For the text-containing cell, return its midpoint in [X, Y] coordinate format. 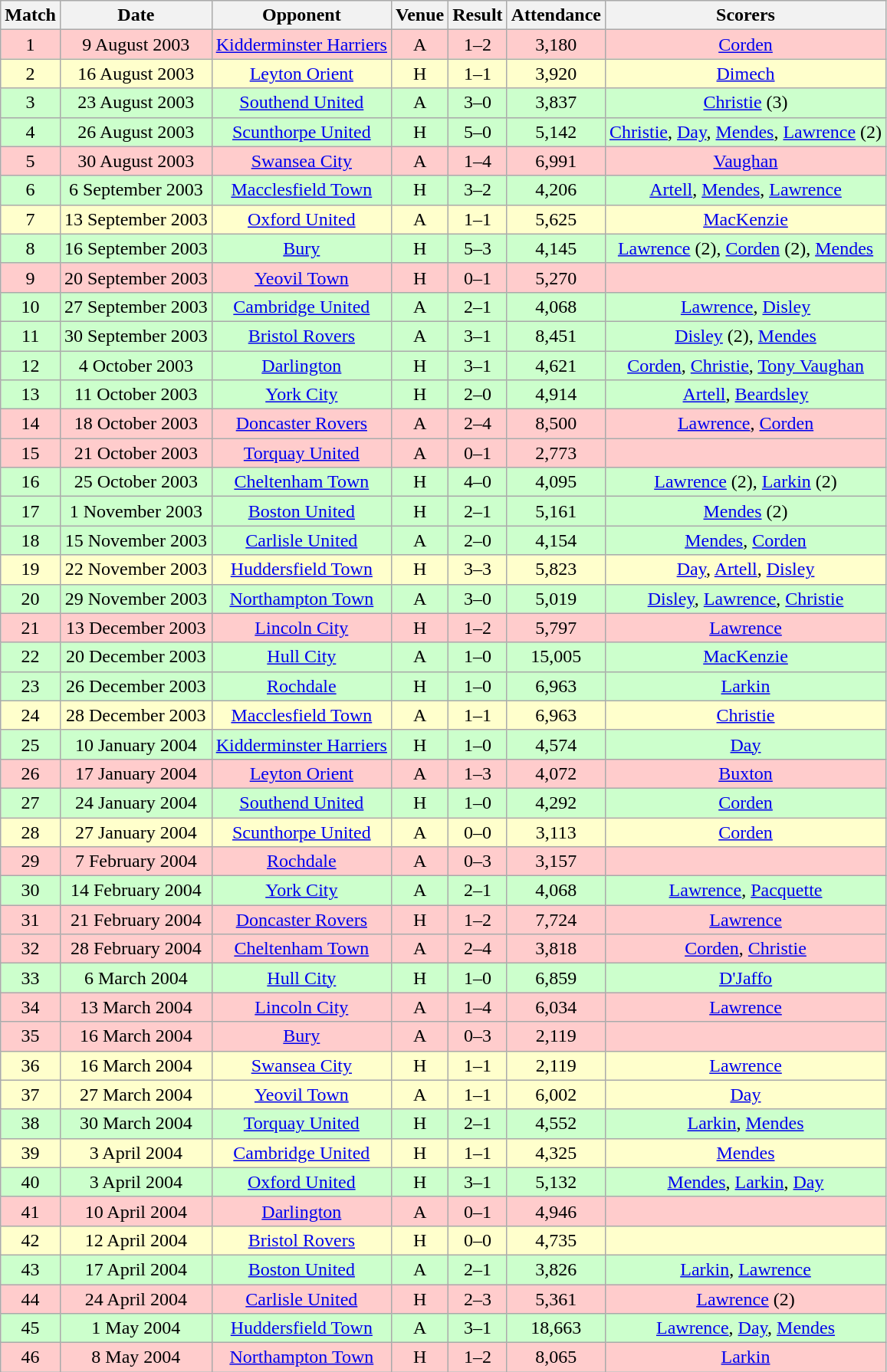
46 [31, 1357]
3,837 [556, 103]
20 December 2003 [136, 657]
7,724 [556, 920]
10 January 2004 [136, 744]
4,292 [556, 803]
42 [31, 1240]
45 [31, 1328]
28 [31, 832]
21 October 2003 [136, 453]
3,157 [556, 862]
15 [31, 453]
33 [31, 978]
Corden, Christie, Tony Vaughan [745, 366]
4,206 [556, 190]
17 January 2004 [136, 773]
5,797 [556, 628]
24 [31, 715]
16 August 2003 [136, 74]
15 November 2003 [136, 540]
5–3 [478, 248]
Lawrence (2), Corden (2), Mendes [745, 248]
41 [31, 1211]
3–3 [478, 569]
3 [31, 103]
Disley, Lawrence, Christie [745, 599]
4,621 [556, 366]
13 [31, 395]
4 October 2003 [136, 366]
5,625 [556, 219]
Christie, Day, Mendes, Lawrence (2) [745, 132]
Dimech [745, 74]
21 [31, 628]
14 [31, 424]
30 August 2003 [136, 161]
18,663 [556, 1328]
Venue [419, 15]
44 [31, 1299]
Lawrence (2), Larkin (2) [745, 482]
3,826 [556, 1269]
22 [31, 657]
4,574 [556, 744]
23 [31, 686]
1 November 2003 [136, 511]
Scorers [745, 15]
28 February 2004 [136, 949]
5–0 [478, 132]
23 August 2003 [136, 103]
18 October 2003 [136, 424]
34 [31, 1007]
Attendance [556, 15]
16 September 2003 [136, 248]
25 [31, 744]
Artell, Mendes, Lawrence [745, 190]
29 November 2003 [136, 599]
31 [31, 920]
30 [31, 891]
Larkin, Mendes [745, 1124]
Artell, Beardsley [745, 395]
Lawrence (2) [745, 1299]
4–0 [478, 482]
22 November 2003 [136, 569]
6,991 [556, 161]
27 September 2003 [136, 307]
5,361 [556, 1299]
35 [31, 1036]
8,451 [556, 336]
7 February 2004 [136, 862]
24 April 2004 [136, 1299]
6,002 [556, 1095]
Result [478, 15]
8,065 [556, 1357]
5,142 [556, 132]
9 August 2003 [136, 44]
27 January 2004 [136, 832]
Vaughan [745, 161]
13 December 2003 [136, 628]
4,552 [556, 1124]
13 March 2004 [136, 1007]
11 [31, 336]
6 March 2004 [136, 978]
29 [31, 862]
12 April 2004 [136, 1240]
4,072 [556, 773]
15,005 [556, 657]
8 [31, 248]
10 [31, 307]
7 [31, 219]
Day, Artell, Disley [745, 569]
Lawrence, Day, Mendes [745, 1328]
2–3 [478, 1299]
Disley (2), Mendes [745, 336]
3,818 [556, 949]
Match [31, 15]
Date [136, 15]
4,095 [556, 482]
18 [31, 540]
17 April 2004 [136, 1269]
24 January 2004 [136, 803]
16 [31, 482]
5,161 [556, 511]
Mendes, Corden [745, 540]
8,500 [556, 424]
8 May 2004 [136, 1357]
21 February 2004 [136, 920]
6 September 2003 [136, 190]
3–2 [478, 190]
4,946 [556, 1211]
Christie [745, 715]
20 [31, 599]
2,773 [556, 453]
6,034 [556, 1007]
19 [31, 569]
Mendes [745, 1153]
32 [31, 949]
3,920 [556, 74]
Lawrence, Pacquette [745, 891]
30 September 2003 [136, 336]
27 March 2004 [136, 1095]
38 [31, 1124]
Lawrence, Corden [745, 424]
Christie (3) [745, 103]
36 [31, 1065]
26 [31, 773]
4,325 [556, 1153]
11 October 2003 [136, 395]
2 [31, 74]
5,019 [556, 599]
5,132 [556, 1182]
20 September 2003 [136, 277]
17 [31, 511]
1–3 [478, 773]
27 [31, 803]
6,859 [556, 978]
26 December 2003 [136, 686]
1 [31, 44]
26 August 2003 [136, 132]
4 [31, 132]
28 December 2003 [136, 715]
Buxton [745, 773]
Larkin, Lawrence [745, 1269]
Corden, Christie [745, 949]
5,823 [556, 569]
Lawrence, Disley [745, 307]
39 [31, 1153]
30 March 2004 [136, 1124]
D'Jaffo [745, 978]
40 [31, 1182]
4,154 [556, 540]
10 April 2004 [136, 1211]
14 February 2004 [136, 891]
Mendes, Larkin, Day [745, 1182]
3,180 [556, 44]
Mendes (2) [745, 511]
1 May 2004 [136, 1328]
6 [31, 190]
3,113 [556, 832]
13 September 2003 [136, 219]
5 [31, 161]
9 [31, 277]
25 October 2003 [136, 482]
5,270 [556, 277]
12 [31, 366]
4,145 [556, 248]
43 [31, 1269]
4,735 [556, 1240]
37 [31, 1095]
Opponent [301, 15]
4,914 [556, 395]
